Determine the (X, Y) coordinate at the center of the cell enclosing the given text.  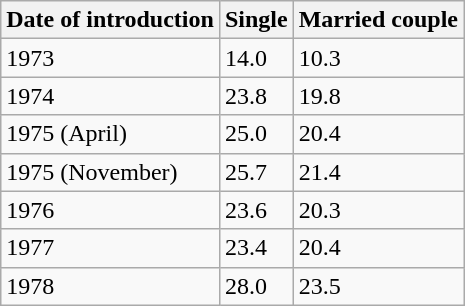
Single (256, 20)
1973 (110, 58)
1976 (110, 210)
Date of introduction (110, 20)
25.7 (256, 172)
23.4 (256, 248)
23.8 (256, 96)
14.0 (256, 58)
1975 (November) (110, 172)
28.0 (256, 286)
21.4 (378, 172)
23.5 (378, 286)
10.3 (378, 58)
20.3 (378, 210)
Married couple (378, 20)
1977 (110, 248)
23.6 (256, 210)
1975 (April) (110, 134)
19.8 (378, 96)
25.0 (256, 134)
1974 (110, 96)
1978 (110, 286)
